Determine the [X, Y] coordinate at the center of the cell enclosing the given text.  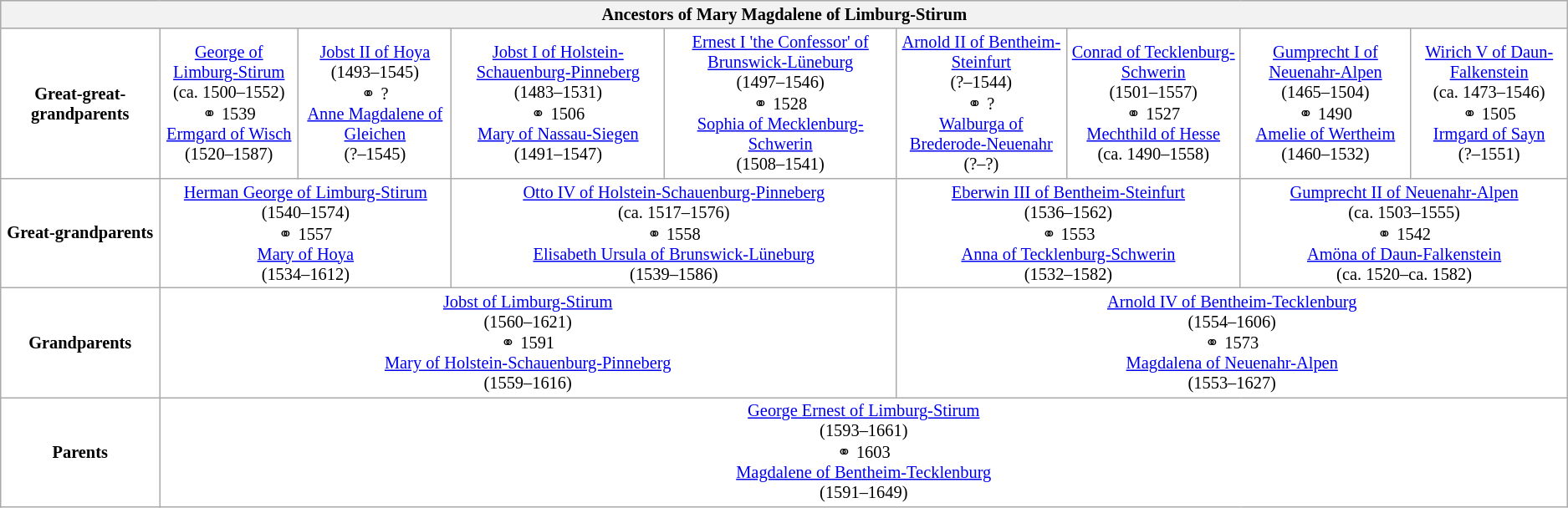
George Ernest of Limburg-Stirum(1593–1661)⚭ 1603Magdalene of Bentheim-Tecklenburg(1591–1649) [864, 451]
Gumprecht I of Neuenahr-Alpen(1465–1504)⚭ 1490Amelie of Wertheim(1460–1532) [1325, 104]
Gumprecht II of Neuenahr-Alpen(ca. 1503–1555)⚭ 1542Amöna of Daun-Falkenstein(ca. 1520–ca. 1582) [1404, 232]
Great-grandparents [80, 232]
Conrad of Tecklenburg-Schwerin(1501–1557)⚭ 1527Mechthild of Hesse(ca. 1490–1558) [1153, 104]
Arnold IV of Bentheim-Tecklenburg(1554–1606)⚭ 1573Magdalena of Neuenahr-Alpen(1553–1627) [1233, 343]
Wirich V of Daun-Falkenstein(ca. 1473–1546)⚭ 1505Irmgard of Sayn(?–1551) [1489, 104]
Herman George of Limburg-Stirum(1540–1574)⚭ 1557Mary of Hoya(1534–1612) [306, 232]
Parents [80, 451]
Otto IV of Holstein-Schauenburg-Pinneberg(ca. 1517–1576)⚭ 1558Elisabeth Ursula of Brunswick-Lüneburg(1539–1586) [674, 232]
Jobst of Limburg-Stirum(1560–1621)⚭ 1591Mary of Holstein-Schauenburg-Pinneberg(1559–1616) [529, 343]
Ancestors of Mary Magdalene of Limburg-Stirum [784, 14]
Eberwin III of Bentheim-Steinfurt(1536–1562)⚭ 1553Anna of Tecklenburg-Schwerin(1532–1582) [1069, 232]
Great-great-grandparents [80, 104]
Jobst I of Holstein-Schauenburg-Pinneberg(1483–1531)⚭ 1506Mary of Nassau-Siegen(1491–1547) [559, 104]
Jobst II of Hoya(1493–1545)⚭ ?Anne Magdalene of Gleichen(?–1545) [375, 104]
Arnold II of Bentheim-Steinfurt(?–1544)⚭ ?Walburga of Brederode-Neuenahr(?–?) [982, 104]
Ernest I 'the Confessor' of Brunswick-Lüneburg(1497–1546)⚭ 1528Sophia of Mecklenburg-Schwerin(1508–1541) [781, 104]
Grandparents [80, 343]
George of Limburg-Stirum(ca. 1500–1552)⚭ 1539Ermgard of Wisch(1520–1587) [229, 104]
